Locate the cell with the specified text and output its (X, Y) center coordinate. 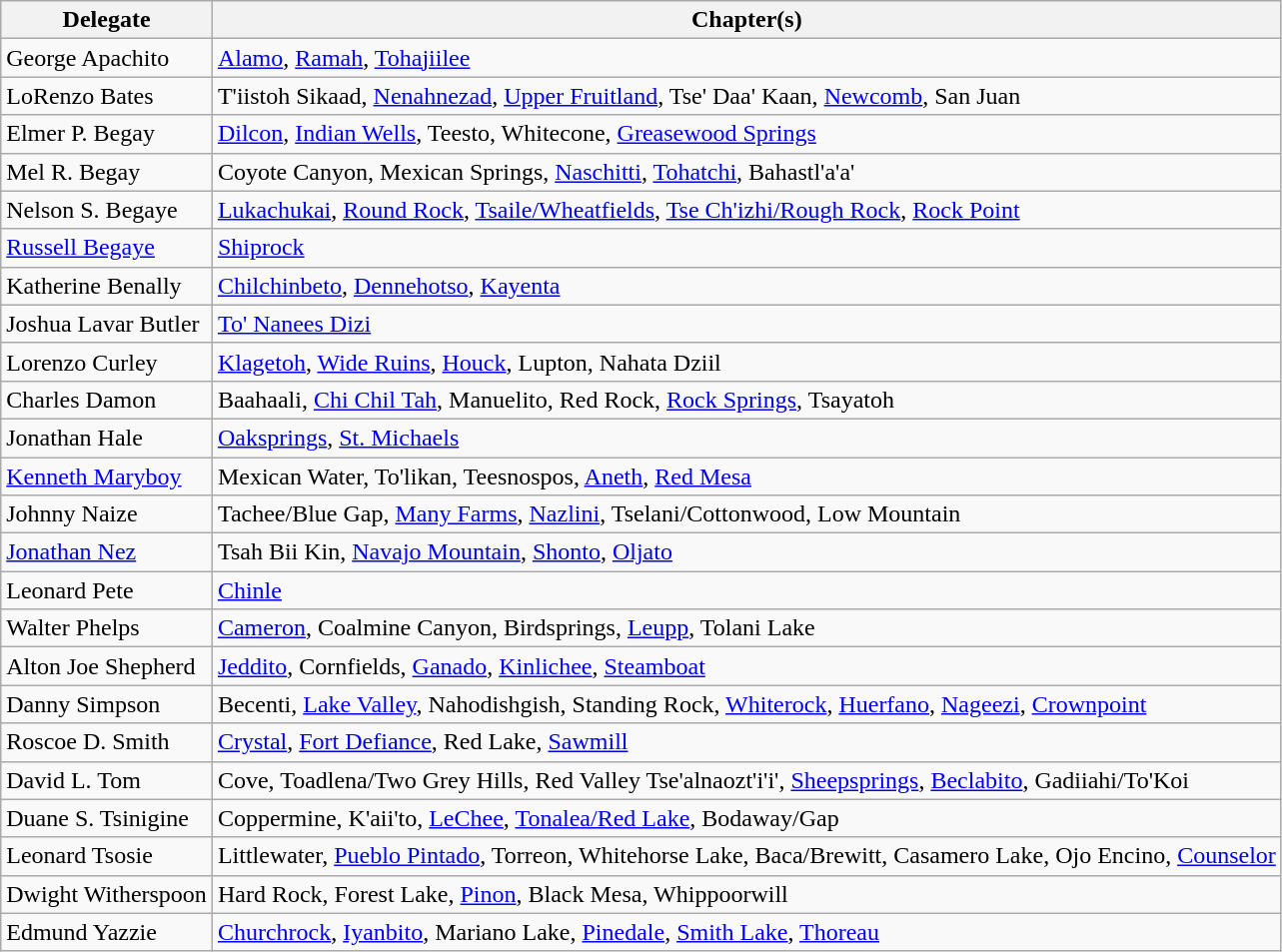
Kenneth Maryboy (107, 476)
Coyote Canyon, Mexican Springs, Naschitti, Tohatchi, Bahastl'a'a' (746, 172)
Mel R. Begay (107, 172)
David L. Tom (107, 780)
Shiprock (746, 248)
Mexican Water, To'likan, Teesnospos, Aneth, Red Mesa (746, 476)
Lukachukai, Round Rock, Tsaile/Wheatfields, Tse Ch'izhi/Rough Rock, Rock Point (746, 210)
Jeddito, Cornfields, Ganado, Kinlichee, Steamboat (746, 666)
Klagetoh, Wide Ruins, Houck, Lupton, Nahata Dziil (746, 362)
Elmer P. Begay (107, 134)
Walter Phelps (107, 628)
Cove, Toadlena/Two Grey Hills, Red Valley Tse'alnaozt'i'i', Sheepsprings, Beclabito, Gadiiahi/To'Koi (746, 780)
Delegate (107, 20)
Tachee/Blue Gap, Many Farms, Nazlini, Tselani/Cottonwood, Low Mountain (746, 514)
Edmund Yazzie (107, 932)
Leonard Pete (107, 590)
Johnny Naize (107, 514)
Crystal, Fort Defiance, Red Lake, Sawmill (746, 742)
Churchrock, Iyanbito, Mariano Lake, Pinedale, Smith Lake, Thoreau (746, 932)
Jonathan Nez (107, 552)
Nelson S. Begaye (107, 210)
Chilchinbeto, Dennehotso, Kayenta (746, 286)
Oaksprings, St. Michaels (746, 438)
Cameron, Coalmine Canyon, Birdsprings, Leupp, Tolani Lake (746, 628)
LoRenzo Bates (107, 96)
Chapter(s) (746, 20)
Littlewater, Pueblo Pintado, Torreon, Whitehorse Lake, Baca/Brewitt, Casamero Lake, Ojo Encino, Counselor (746, 856)
Katherine Benally (107, 286)
Leonard Tsosie (107, 856)
T'iistoh Sikaad, Nenahnezad, Upper Fruitland, Tse' Daa' Kaan, Newcomb, San Juan (746, 96)
Coppermine, K'aii'to, LeChee, Tonalea/Red Lake, Bodaway/Gap (746, 818)
Lorenzo Curley (107, 362)
Roscoe D. Smith (107, 742)
To' Nanees Dizi (746, 324)
Tsah Bii Kin, Navajo Mountain, Shonto, Oljato (746, 552)
Baahaali, Chi Chil Tah, Manuelito, Red Rock, Rock Springs, Tsayatoh (746, 400)
Joshua Lavar Butler (107, 324)
Chinle (746, 590)
Jonathan Hale (107, 438)
Becenti, Lake Valley, Nahodishgish, Standing Rock, Whiterock, Huerfano, Nageezi, Crownpoint (746, 704)
George Apachito (107, 58)
Dwight Witherspoon (107, 894)
Alamo, Ramah, Tohajiilee (746, 58)
Alton Joe Shepherd (107, 666)
Dilcon, Indian Wells, Teesto, Whitecone, Greasewood Springs (746, 134)
Russell Begaye (107, 248)
Danny Simpson (107, 704)
Hard Rock, Forest Lake, Pinon, Black Mesa, Whippoorwill (746, 894)
Charles Damon (107, 400)
Duane S. Tsinigine (107, 818)
